Find where the given text appears and provide that cell's center as [X, Y] coordinate. 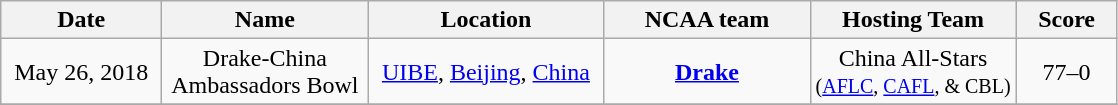
Hosting Team [913, 20]
Location [486, 20]
May 26, 2018 [82, 72]
China All-Stars(AFLC, CAFL, & CBL) [913, 72]
Drake-China Ambassadors Bowl [265, 72]
Name [265, 20]
NCAA team [707, 20]
Date [82, 20]
77–0 [1066, 72]
UIBE, Beijing, China [486, 72]
Score [1066, 20]
Drake [707, 72]
